Provide the (x, y) coordinate of the cell's center where the given text is located.  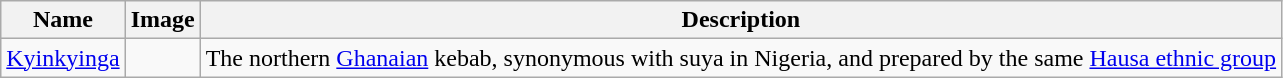
Description (740, 20)
Image (162, 20)
The northern Ghanaian kebab, synonymous with suya in Nigeria, and prepared by the same Hausa ethnic group (740, 58)
Kyinkyinga (63, 58)
Name (63, 20)
